Pinpoint the cell where the given text exists, returning its (X, Y) midpoint coordinate. 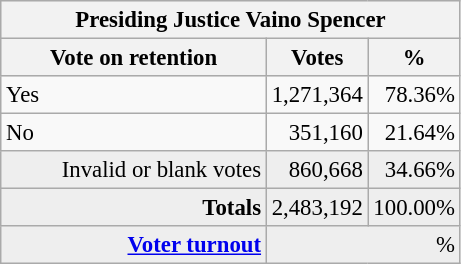
Yes (134, 95)
1,271,364 (317, 95)
2,483,192 (317, 208)
Voter turnout (134, 245)
Invalid or blank votes (134, 170)
Vote on retention (134, 58)
100.00% (414, 208)
21.64% (414, 133)
Totals (134, 208)
34.66% (414, 170)
Votes (317, 58)
No (134, 133)
Presiding Justice Vaino Spencer (231, 20)
78.36% (414, 95)
351,160 (317, 133)
860,668 (317, 170)
